Determine the [x, y] coordinate at the center of the cell enclosing the given text.  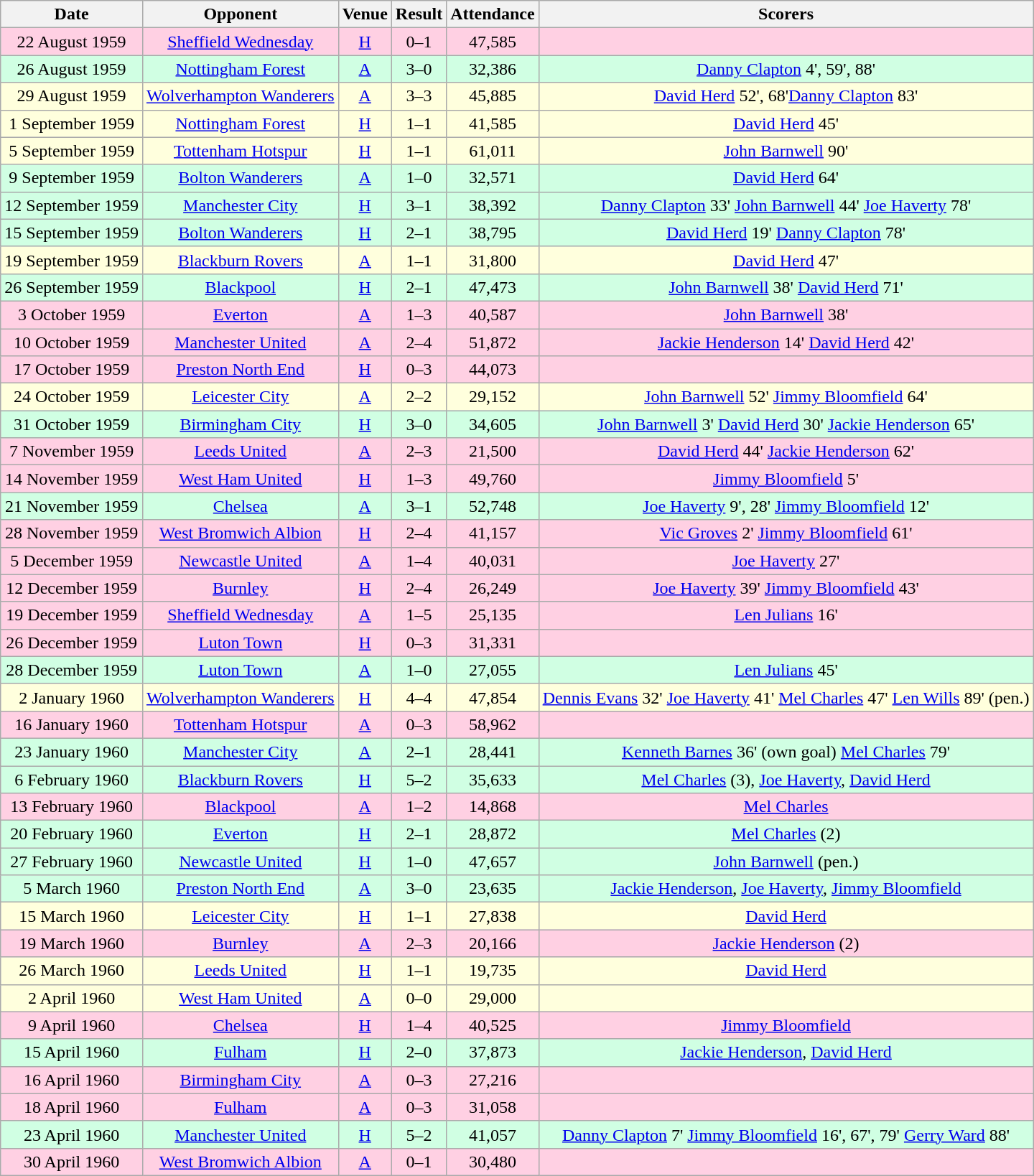
Venue [365, 14]
1 September 1959 [72, 123]
15 April 1960 [72, 1053]
16 January 1960 [72, 724]
16 April 1960 [72, 1080]
40,587 [493, 314]
30 April 1960 [72, 1162]
Opponent [240, 14]
18 April 1960 [72, 1107]
26 September 1959 [72, 287]
David Herd 19' Danny Clapton 78' [786, 233]
31,058 [493, 1107]
29,152 [493, 397]
47,473 [493, 287]
27,216 [493, 1080]
58,962 [493, 724]
34,605 [493, 424]
Mel Charles [786, 807]
37,873 [493, 1053]
49,760 [493, 479]
Danny Clapton 33' John Barnwell 44' Joe Haverty 78' [786, 205]
19 December 1959 [72, 615]
29 August 1959 [72, 96]
47,585 [493, 42]
26 August 1959 [72, 69]
3–3 [419, 96]
19,735 [493, 971]
Len Julians 16' [786, 615]
4–4 [419, 697]
John Barnwell 38' [786, 314]
35,633 [493, 779]
51,872 [493, 342]
32,571 [493, 178]
Dennis Evans 32' Joe Haverty 41' Mel Charles 47' Len Wills 89' (pen.) [786, 697]
19 March 1960 [72, 943]
Kenneth Barnes 36' (own goal) Mel Charles 79' [786, 752]
61,011 [493, 151]
9 September 1959 [72, 178]
6 February 1960 [72, 779]
21 November 1959 [72, 506]
27,838 [493, 916]
John Barnwell 38' David Herd 71' [786, 287]
Date [72, 14]
26 March 1960 [72, 971]
13 February 1960 [72, 807]
1–2 [419, 807]
28 November 1959 [72, 533]
31,331 [493, 643]
32,386 [493, 69]
14 November 1959 [72, 479]
Joe Haverty 27' [786, 561]
Jackie Henderson 14' David Herd 42' [786, 342]
23 January 1960 [72, 752]
Joe Haverty 39' Jimmy Bloomfield 43' [786, 588]
Jackie Henderson (2) [786, 943]
28,872 [493, 834]
28,441 [493, 752]
Joe Haverty 9', 28' Jimmy Bloomfield 12' [786, 506]
Result [419, 14]
47,854 [493, 697]
15 March 1960 [72, 916]
52,748 [493, 506]
31 October 1959 [72, 424]
9 April 1960 [72, 1025]
David Herd 47' [786, 260]
David Herd 44' Jackie Henderson 62' [786, 452]
Jackie Henderson, Joe Haverty, Jimmy Bloomfield [786, 889]
25,135 [493, 615]
Len Julians 45' [786, 670]
45,885 [493, 96]
26,249 [493, 588]
21,500 [493, 452]
38,392 [493, 205]
27,055 [493, 670]
3 October 1959 [72, 314]
44,073 [493, 370]
5 September 1959 [72, 151]
Jimmy Bloomfield 5' [786, 479]
14,868 [493, 807]
2–2 [419, 397]
41,057 [493, 1134]
12 December 1959 [72, 588]
Jackie Henderson, David Herd [786, 1053]
5 March 1960 [72, 889]
27 February 1960 [72, 862]
John Barnwell 3' David Herd 30' Jackie Henderson 65' [786, 424]
Mel Charles (3), Joe Haverty, David Herd [786, 779]
23 April 1960 [72, 1134]
Danny Clapton 7' Jimmy Bloomfield 16', 67', 79' Gerry Ward 88' [786, 1134]
David Herd 64' [786, 178]
12 September 1959 [72, 205]
Mel Charles (2) [786, 834]
5 December 1959 [72, 561]
24 October 1959 [72, 397]
John Barnwell 52' Jimmy Bloomfield 64' [786, 397]
15 September 1959 [72, 233]
1–5 [419, 615]
40,031 [493, 561]
John Barnwell 90' [786, 151]
38,795 [493, 233]
20,166 [493, 943]
Scorers [786, 14]
2–0 [419, 1053]
31,800 [493, 260]
29,000 [493, 998]
22 August 1959 [72, 42]
2 April 1960 [72, 998]
Attendance [493, 14]
20 February 1960 [72, 834]
28 December 1959 [72, 670]
19 September 1959 [72, 260]
2 January 1960 [72, 697]
7 November 1959 [72, 452]
23,635 [493, 889]
41,157 [493, 533]
26 December 1959 [72, 643]
10 October 1959 [72, 342]
Jimmy Bloomfield [786, 1025]
0–0 [419, 998]
47,657 [493, 862]
David Herd 52', 68'Danny Clapton 83' [786, 96]
David Herd 45' [786, 123]
40,525 [493, 1025]
John Barnwell (pen.) [786, 862]
30,480 [493, 1162]
Danny Clapton 4', 59', 88' [786, 69]
41,585 [493, 123]
Vic Groves 2' Jimmy Bloomfield 61' [786, 533]
17 October 1959 [72, 370]
